Return (x, y) of the center of cell containing provided text 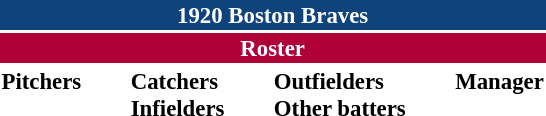
1920 Boston Braves (272, 15)
Roster (272, 48)
